Return the (X, Y) coordinate for the center point of the cell that contains the specified text.  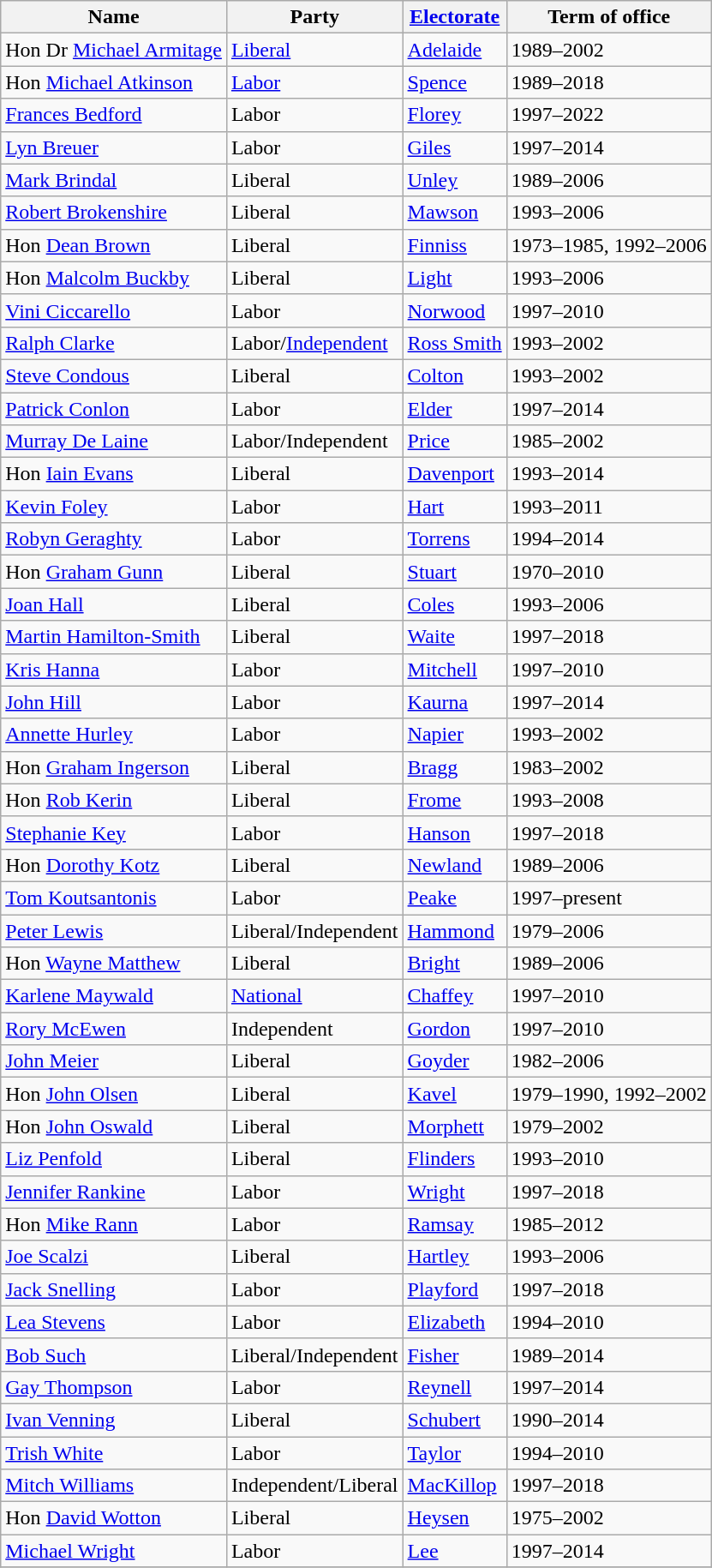
Hartley (454, 1257)
Kaurna (454, 702)
1983–2002 (608, 767)
Kevin Foley (114, 507)
Ivan Venning (114, 1420)
1997–present (608, 898)
Morphett (454, 1126)
Heysen (454, 1518)
Colton (454, 375)
Coles (454, 604)
Lea Stevens (114, 1322)
Kris Hanna (114, 670)
Waite (454, 637)
Hart (454, 507)
Price (454, 442)
Mitchell (454, 670)
Hon Michael Atkinson (114, 82)
Kavel (454, 1094)
Schubert (454, 1420)
1985–2012 (608, 1224)
Hon John Olsen (114, 1094)
Trish White (114, 1453)
Michael Wright (114, 1551)
Ross Smith (454, 343)
Hon Dean Brown (114, 245)
Hon Rob Kerin (114, 800)
Hon Iain Evans (114, 474)
Mark Brindal (114, 180)
1993–2008 (608, 800)
Frome (454, 800)
Lee (454, 1551)
Hon Wayne Matthew (114, 964)
Hon John Oswald (114, 1126)
Jack Snelling (114, 1289)
Name (114, 17)
Murray De Laine (114, 442)
National (314, 996)
Goyder (454, 1061)
Tom Koutsantonis (114, 898)
Steve Condous (114, 375)
Adelaide (454, 50)
Independent (314, 1029)
Chaffey (454, 996)
1979–2006 (608, 930)
1979–2002 (608, 1126)
Peake (454, 898)
1985–2002 (608, 442)
Independent/Liberal (314, 1486)
1994–2014 (608, 539)
Spence (454, 82)
Florey (454, 115)
Party (314, 17)
Annette Hurley (114, 735)
Ramsay (454, 1224)
Unley (454, 180)
MacKillop (454, 1486)
Robert Brokenshire (114, 213)
Hon Dr Michael Armitage (114, 50)
Bragg (454, 767)
1997–2022 (608, 115)
Hanson (454, 832)
1989–2014 (608, 1355)
Term of office (608, 17)
1973–1985, 1992–2006 (608, 245)
1993–2010 (608, 1159)
Wright (454, 1192)
Lyn Breuer (114, 147)
1970–2010 (608, 572)
Hon Dorothy Kotz (114, 865)
Karlene Maywald (114, 996)
Davenport (454, 474)
John Meier (114, 1061)
Vini Ciccarello (114, 310)
Hon David Wotton (114, 1518)
Norwood (454, 310)
Mitch Williams (114, 1486)
Napier (454, 735)
1993–2014 (608, 474)
1990–2014 (608, 1420)
Taylor (454, 1453)
Ralph Clarke (114, 343)
Torrens (454, 539)
1989–2018 (608, 82)
Peter Lewis (114, 930)
Hammond (454, 930)
Martin Hamilton-Smith (114, 637)
Hon Graham Gunn (114, 572)
Frances Bedford (114, 115)
Joe Scalzi (114, 1257)
Electorate (454, 17)
Joan Hall (114, 604)
Robyn Geraghty (114, 539)
Giles (454, 147)
Jennifer Rankine (114, 1192)
1979–1990, 1992–2002 (608, 1094)
1993–2011 (608, 507)
Gay Thompson (114, 1387)
Hon Graham Ingerson (114, 767)
Rory McEwen (114, 1029)
Mawson (454, 213)
Playford (454, 1289)
Patrick Conlon (114, 409)
1989–2002 (608, 50)
1982–2006 (608, 1061)
Elizabeth (454, 1322)
Hon Malcolm Buckby (114, 278)
Bright (454, 964)
1975–2002 (608, 1518)
Elder (454, 409)
Fisher (454, 1355)
Liz Penfold (114, 1159)
Flinders (454, 1159)
Gordon (454, 1029)
Bob Such (114, 1355)
Reynell (454, 1387)
Newland (454, 865)
John Hill (114, 702)
Finniss (454, 245)
Hon Mike Rann (114, 1224)
Stuart (454, 572)
Light (454, 278)
Stephanie Key (114, 832)
